Return the [x, y] coordinate for the center point of the cell that contains the specified text.  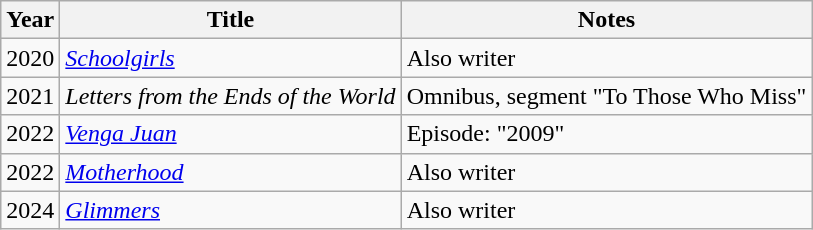
Title [230, 20]
Letters from the Ends of the World [230, 96]
Motherhood [230, 172]
Episode: "2009" [606, 134]
Glimmers [230, 210]
2021 [30, 96]
2020 [30, 58]
2024 [30, 210]
Omnibus, segment "To Those Who Miss" [606, 96]
Venga Juan [230, 134]
Notes [606, 20]
Schoolgirls [230, 58]
Year [30, 20]
